Detect which cell encompasses the target text, then output its (X, Y) center coordinate. 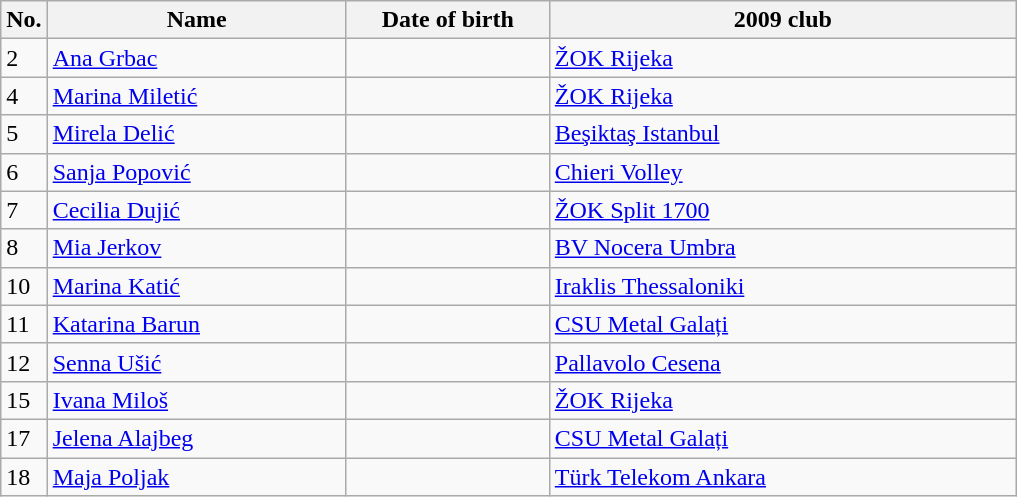
Date of birth (448, 20)
5 (24, 134)
ŽOK Split 1700 (782, 210)
4 (24, 96)
Cecilia Dujić (196, 210)
2 (24, 58)
15 (24, 400)
Beşiktaş Istanbul (782, 134)
17 (24, 438)
Marina Katić (196, 286)
BV Nocera Umbra (782, 248)
11 (24, 324)
Senna Ušić (196, 362)
7 (24, 210)
Ana Grbac (196, 58)
Name (196, 20)
10 (24, 286)
Katarina Barun (196, 324)
Iraklis Thessaloniki (782, 286)
Mia Jerkov (196, 248)
Marina Miletić (196, 96)
Maja Poljak (196, 477)
12 (24, 362)
Chieri Volley (782, 172)
18 (24, 477)
Mirela Delić (196, 134)
Ivana Miloš (196, 400)
2009 club (782, 20)
6 (24, 172)
Türk Telekom Ankara (782, 477)
No. (24, 20)
Sanja Popović (196, 172)
Pallavolo Cesena (782, 362)
Jelena Alajbeg (196, 438)
8 (24, 248)
